Search for the cell housing the specified text and yield its [X, Y] center coordinate. 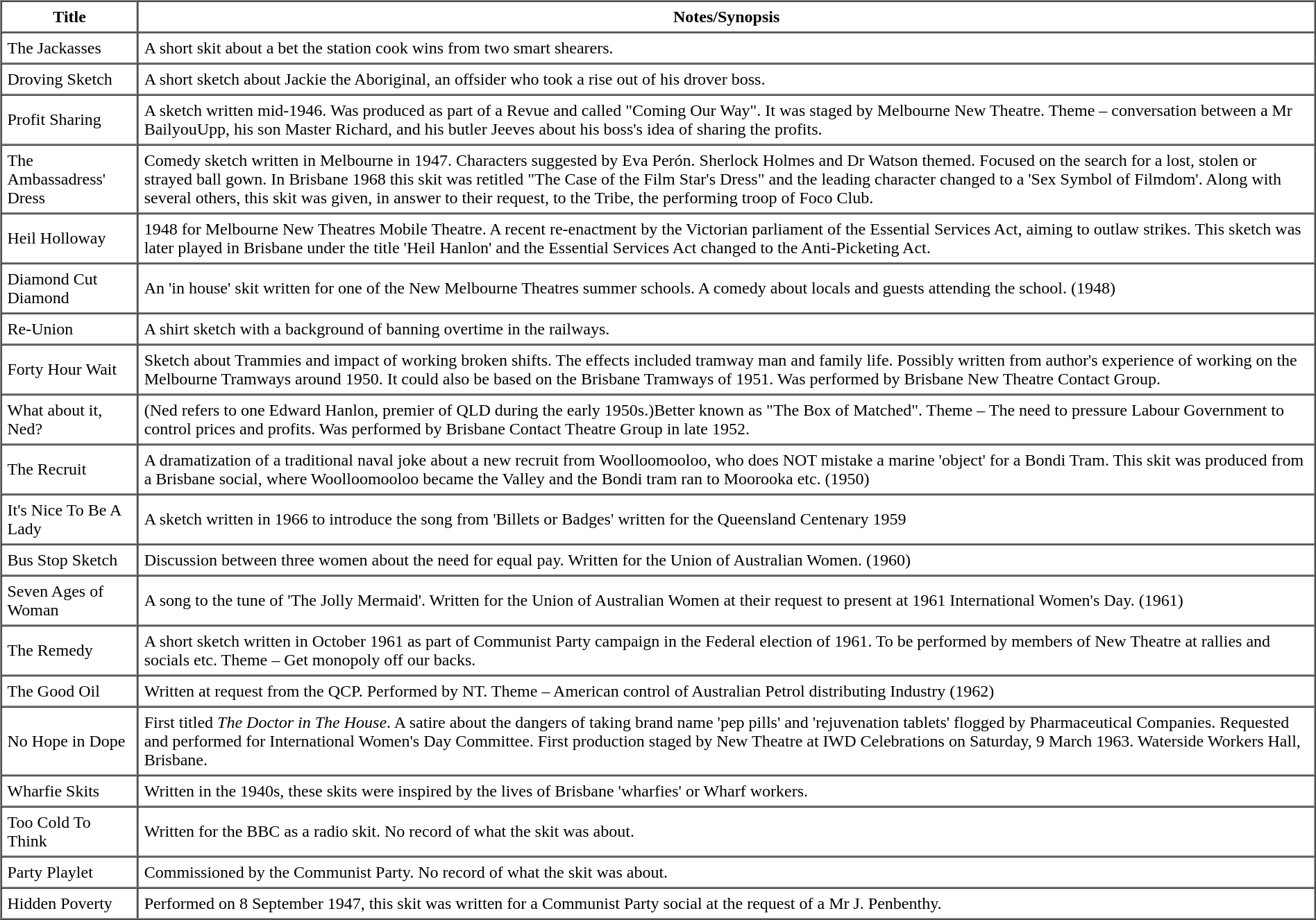
Hidden Poverty [69, 903]
An 'in house' skit written for one of the New Melbourne Theatres summer schools. A comedy about locals and guests attending the school. (1948) [727, 289]
Discussion between three women about the need for equal pay. Written for the Union of Australian Women. (1960) [727, 559]
Bus Stop Sketch [69, 559]
The Jackasses [69, 47]
Notes/Synopsis [727, 17]
Forty Hour Wait [69, 369]
Performed on 8 September 1947, this skit was written for a Communist Party social at the request of a Mr J. Penbenthy. [727, 903]
The Remedy [69, 651]
Re-Union [69, 329]
A short sketch about Jackie the Aboriginal, an offsider who took a rise out of his drover boss. [727, 79]
The Ambassadress' Dress [69, 179]
Seven Ages of Woman [69, 601]
Commissioned by the Communist Party. No record of what the skit was about. [727, 871]
It's Nice To Be A Lady [69, 519]
The Good Oil [69, 691]
Too Cold To Think [69, 831]
Party Playlet [69, 871]
No Hope in Dope [69, 741]
Heil Holloway [69, 239]
A shirt sketch with a background of banning overtime in the railways. [727, 329]
Profit Sharing [69, 119]
The Recruit [69, 469]
Written in the 1940s, these skits were inspired by the lives of Brisbane 'wharfies' or Wharf workers. [727, 791]
Title [69, 17]
A sketch written in 1966 to introduce the song from 'Billets or Badges' written for the Queensland Centenary 1959 [727, 519]
Diamond Cut Diamond [69, 289]
Wharfie Skits [69, 791]
A short skit about a bet the station cook wins from two smart shearers. [727, 47]
What about it, Ned? [69, 419]
Written for the BBC as a radio skit. No record of what the skit was about. [727, 831]
Droving Sketch [69, 79]
Written at request from the QCP. Performed by NT. Theme – American control of Australian Petrol distributing Industry (1962) [727, 691]
